For the text-containing cell, return its midpoint in [X, Y] coordinate format. 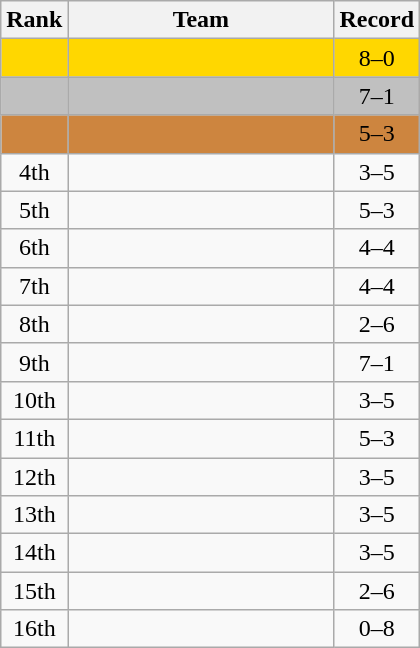
Rank [34, 20]
Record [377, 20]
14th [34, 553]
8th [34, 324]
4th [34, 172]
16th [34, 629]
9th [34, 362]
Team [201, 20]
15th [34, 591]
12th [34, 477]
11th [34, 438]
0–8 [377, 629]
8–0 [377, 58]
10th [34, 400]
5th [34, 210]
13th [34, 515]
7th [34, 286]
6th [34, 248]
